Search for the cell housing the specified text and yield its (x, y) center coordinate. 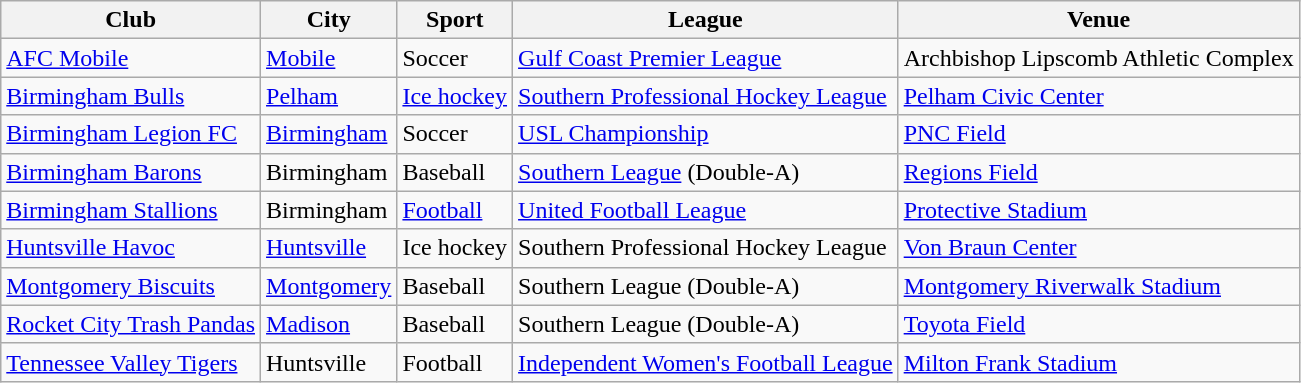
Club (131, 20)
Independent Women's Football League (706, 362)
Toyota Field (1098, 324)
Milton Frank Stadium (1098, 362)
Archbishop Lipscomb Athletic Complex (1098, 58)
Sport (455, 20)
Gulf Coast Premier League (706, 58)
Huntsville Havoc (131, 248)
Birmingham Barons (131, 172)
Birmingham Bulls (131, 96)
Mobile (329, 58)
Birmingham Stallions (131, 210)
Protective Stadium (1098, 210)
Regions Field (1098, 172)
Von Braun Center (1098, 248)
Venue (1098, 20)
Montgomery Riverwalk Stadium (1098, 286)
League (706, 20)
City (329, 20)
Birmingham Legion FC (131, 134)
Montgomery Biscuits (131, 286)
Pelham Civic Center (1098, 96)
AFC Mobile (131, 58)
Tennessee Valley Tigers (131, 362)
United Football League (706, 210)
PNC Field (1098, 134)
USL Championship (706, 134)
Montgomery (329, 286)
Rocket City Trash Pandas (131, 324)
Pelham (329, 96)
Madison (329, 324)
